Find where the given text appears and provide that cell's center as (X, Y) coordinate. 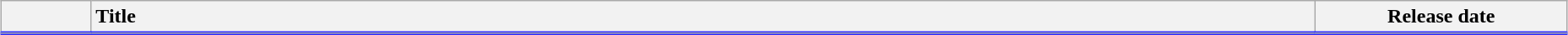
Title (703, 17)
Release date (1441, 17)
